Find where the given text appears and provide that cell's center as [X, Y] coordinate. 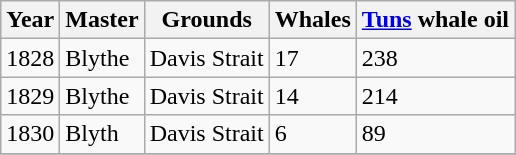
Whales [312, 20]
1829 [30, 96]
17 [312, 58]
214 [435, 96]
1828 [30, 58]
Grounds [206, 20]
14 [312, 96]
238 [435, 58]
1830 [30, 134]
Year [30, 20]
Master [102, 20]
Blyth [102, 134]
Tuns whale oil [435, 20]
6 [312, 134]
89 [435, 134]
